Locate the cell with the specified text and output its (x, y) center coordinate. 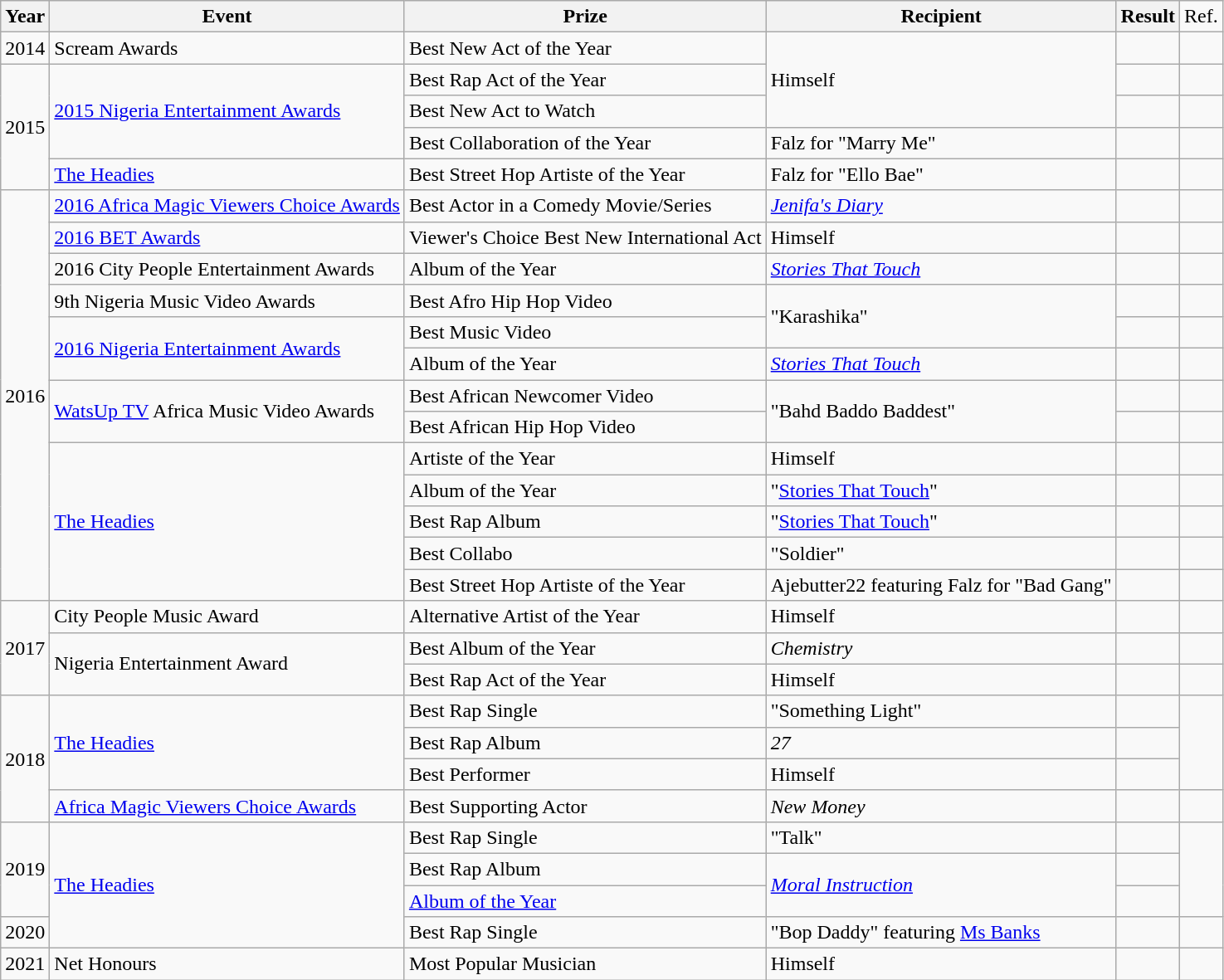
Most Popular Musician (585, 964)
2021 (25, 964)
Best Music Video (585, 332)
Result (1148, 17)
2016 Nigeria Entertainment Awards (227, 348)
Ajebutter22 featuring Falz for "Bad Gang" (941, 585)
"Something Light" (941, 711)
Falz for "Ello Bae" (941, 174)
Prize (585, 17)
WatsUp TV Africa Music Video Awards (227, 412)
Artiste of the Year (585, 459)
Best African Hip Hop Video (585, 427)
2019 (25, 869)
Best Afro Hip Hop Video (585, 300)
Best Actor in a Comedy Movie/Series (585, 206)
2017 (25, 648)
2016 BET Awards (227, 237)
2015 Nigeria Entertainment Awards (227, 111)
Best Supporting Actor (585, 806)
New Money (941, 806)
Falz for "Marry Me" (941, 143)
Ref. (1201, 17)
Chemistry (941, 648)
Best Collabo (585, 553)
Best African Newcomer Video (585, 396)
Best Collaboration of the Year (585, 143)
Nigeria Entertainment Award (227, 664)
Year (25, 17)
"Karashika" (941, 316)
Best Album of the Year (585, 648)
Best New Act of the Year (585, 48)
"Bahd Baddo Baddest" (941, 412)
Scream Awards (227, 48)
"Talk" (941, 837)
Net Honours (227, 964)
27 (941, 743)
Best Performer (585, 774)
Alternative Artist of the Year (585, 617)
City People Music Award (227, 617)
2018 (25, 758)
9th Nigeria Music Video Awards (227, 300)
2016 (25, 395)
Recipient (941, 17)
"Soldier" (941, 553)
Event (227, 17)
Viewer's Choice Best New International Act (585, 237)
Moral Instruction (941, 885)
2016 Africa Magic Viewers Choice Awards (227, 206)
Best New Act to Watch (585, 111)
2020 (25, 933)
Jenifa's Diary (941, 206)
2015 (25, 127)
Africa Magic Viewers Choice Awards (227, 806)
"Bop Daddy" featuring Ms Banks (941, 933)
2016 City People Entertainment Awards (227, 269)
2014 (25, 48)
